Capture the cell that displays the provided text and extract its [X, Y] central coordinate. 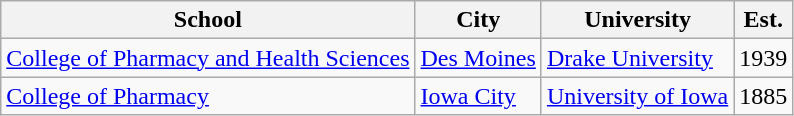
1939 [764, 58]
Des Moines [478, 58]
College of Pharmacy [208, 96]
School [208, 20]
City [478, 20]
University [637, 20]
Drake University [637, 58]
1885 [764, 96]
University of Iowa [637, 96]
Est. [764, 20]
Iowa City [478, 96]
College of Pharmacy and Health Sciences [208, 58]
